Search for the cell housing the specified text and yield its (x, y) center coordinate. 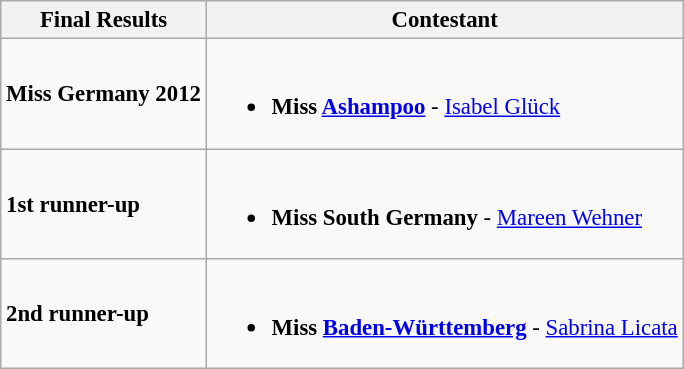
Final Results (104, 20)
Miss Baden-Württemberg - Sabrina Licata (444, 314)
Miss South Germany - Mareen Wehner (444, 204)
2nd runner-up (104, 314)
Miss Germany 2012 (104, 94)
1st runner-up (104, 204)
Contestant (444, 20)
Miss Ashampoo - Isabel Glück (444, 94)
